Provide the (X, Y) coordinate of the cell's center where the given text is located.  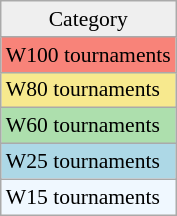
W60 tournaments (88, 126)
Category (88, 19)
W80 tournaments (88, 90)
W15 tournaments (88, 197)
W100 tournaments (88, 55)
W25 tournaments (88, 162)
